Output the [X, Y] coordinate of the center of the cell containing the given text.  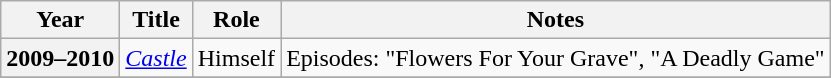
Notes [556, 20]
Castle [156, 58]
Himself [236, 58]
2009–2010 [60, 58]
Episodes: "Flowers For Your Grave", "A Deadly Game" [556, 58]
Year [60, 20]
Role [236, 20]
Title [156, 20]
